Search for the cell housing the specified text and yield its [X, Y] center coordinate. 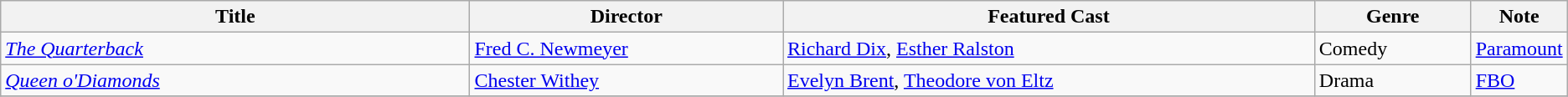
Drama [1392, 80]
The Quarterback [235, 48]
Richard Dix, Esther Ralston [1049, 48]
Note [1519, 17]
Paramount [1519, 48]
Genre [1392, 17]
Queen o'Diamonds [235, 80]
Evelyn Brent, Theodore von Eltz [1049, 80]
Director [627, 17]
Featured Cast [1049, 17]
Fred C. Newmeyer [627, 48]
FBO [1519, 80]
Title [235, 17]
Chester Withey [627, 80]
Comedy [1392, 48]
